From the cell containing the given text, extract its center point as (x, y) coordinate. 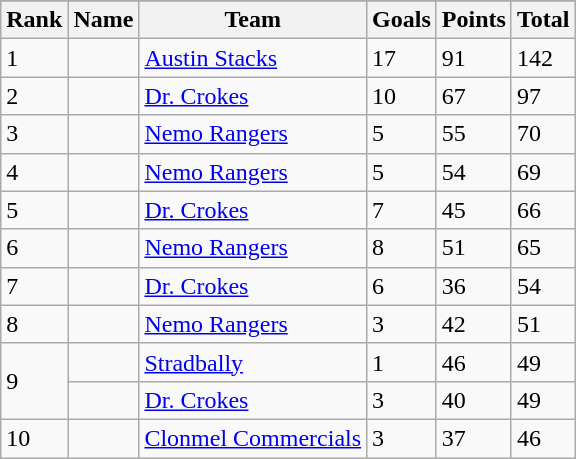
66 (543, 210)
65 (543, 248)
97 (543, 96)
Total (543, 20)
91 (474, 58)
36 (474, 286)
40 (474, 400)
Rank (34, 20)
69 (543, 172)
37 (474, 438)
Goals (402, 20)
Austin Stacks (253, 58)
67 (474, 96)
142 (543, 58)
2 (34, 96)
Name (104, 20)
45 (474, 210)
9 (34, 381)
Clonmel Commercials (253, 438)
Points (474, 20)
55 (474, 134)
17 (402, 58)
42 (474, 324)
70 (543, 134)
Team (253, 20)
4 (34, 172)
Stradbally (253, 362)
